Identify which cell holds the provided text, then report its (X, Y) central coordinate. 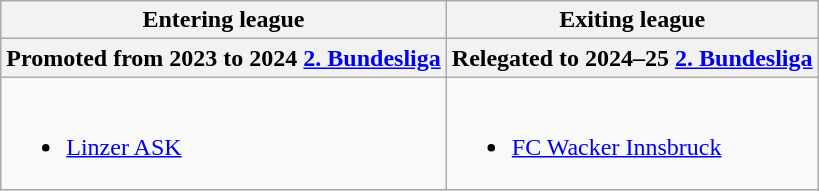
FC Wacker Innsbruck (632, 134)
Promoted from 2023 to 2024 2. Bundesliga (224, 58)
Relegated to 2024–25 2. Bundesliga (632, 58)
Linzer ASK (224, 134)
Exiting league (632, 20)
Entering league (224, 20)
